Provide the [x, y] coordinate of the cell's center where the given text is located.  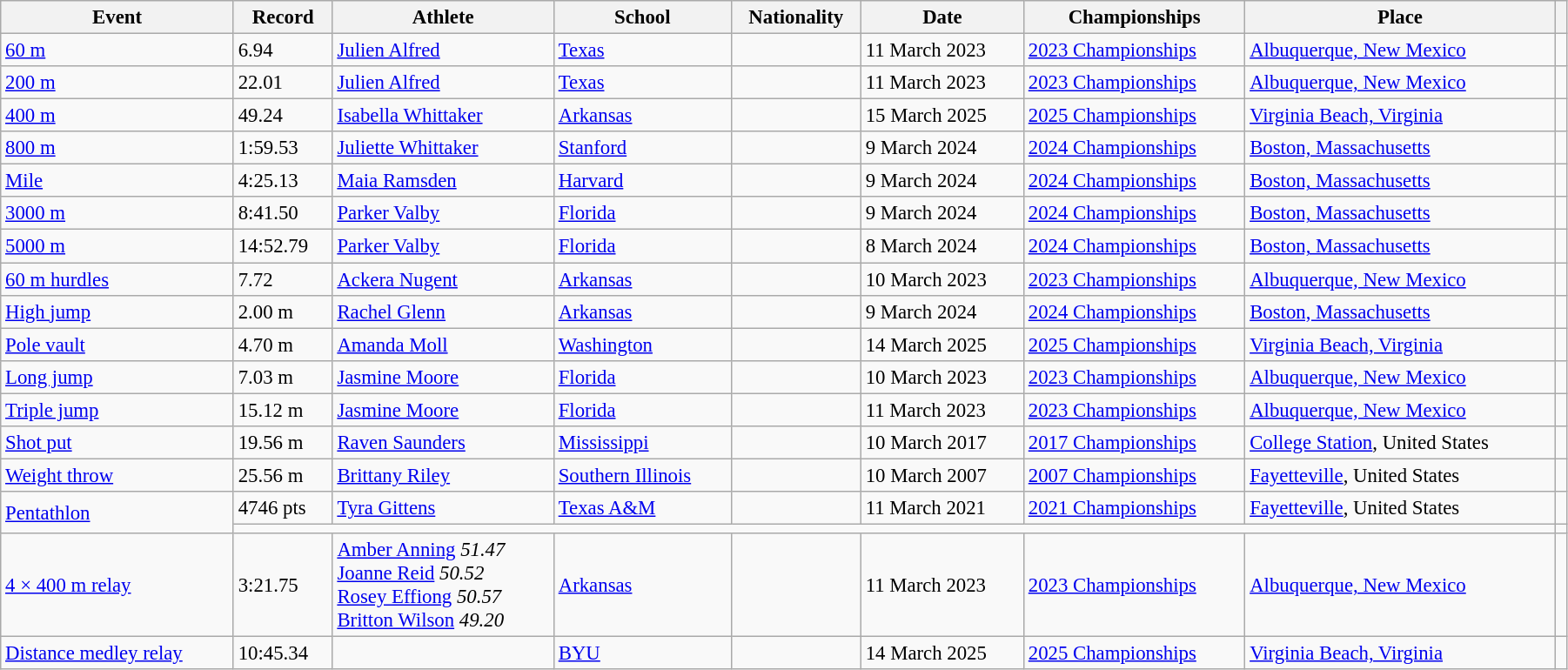
7.03 m [283, 377]
5000 m [117, 246]
3:21.75 [283, 585]
22.01 [283, 83]
49.24 [283, 116]
4 × 400 m relay [117, 585]
Washington [642, 345]
Event [117, 17]
2.00 m [283, 312]
Date [941, 17]
10 March 2007 [941, 475]
800 m [117, 148]
10 March 2017 [941, 443]
2007 Championships [1134, 475]
Tyra Gittens [443, 508]
Stanford [642, 148]
Harvard [642, 181]
11 March 2021 [941, 508]
Distance medley relay [117, 653]
15 March 2025 [941, 116]
60 m [117, 50]
Long jump [117, 377]
Pole vault [117, 345]
2017 Championships [1134, 443]
Southern Illinois [642, 475]
14:52.79 [283, 246]
4:25.13 [283, 181]
6.94 [283, 50]
2021 Championships [1134, 508]
High jump [117, 312]
8:41.50 [283, 213]
Mississippi [642, 443]
Triple jump [117, 410]
10:45.34 [283, 653]
Maia Ramsden [443, 181]
200 m [117, 83]
4746 pts [283, 508]
Raven Saunders [443, 443]
25.56 m [283, 475]
Rachel Glenn [443, 312]
Championships [1134, 17]
Brittany Riley [443, 475]
19.56 m [283, 443]
BYU [642, 653]
Nationality [795, 17]
7.72 [283, 279]
3000 m [117, 213]
Record [283, 17]
College Station, United States [1400, 443]
Place [1400, 17]
15.12 m [283, 410]
1:59.53 [283, 148]
Pentathlon [117, 513]
4.70 m [283, 345]
8 March 2024 [941, 246]
Ackera Nugent [443, 279]
Amber Anning 51.47Joanne Reid 50.52Rosey Effiong 50.57Britton Wilson 49.20 [443, 585]
400 m [117, 116]
Mile [117, 181]
Athlete [443, 17]
Weight throw [117, 475]
60 m hurdles [117, 279]
Texas A&M [642, 508]
School [642, 17]
Juliette Whittaker [443, 148]
Amanda Moll [443, 345]
Isabella Whittaker [443, 116]
Shot put [117, 443]
